Find where the given text appears and provide that cell's center as (x, y) coordinate. 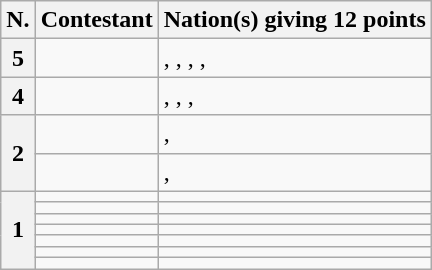
2 (18, 153)
, , , (294, 96)
Nation(s) giving 12 points (294, 20)
5 (18, 58)
Contestant (96, 20)
4 (18, 96)
1 (18, 230)
N. (18, 20)
, , , , (294, 58)
